For the text-containing cell, return its midpoint in (x, y) coordinate format. 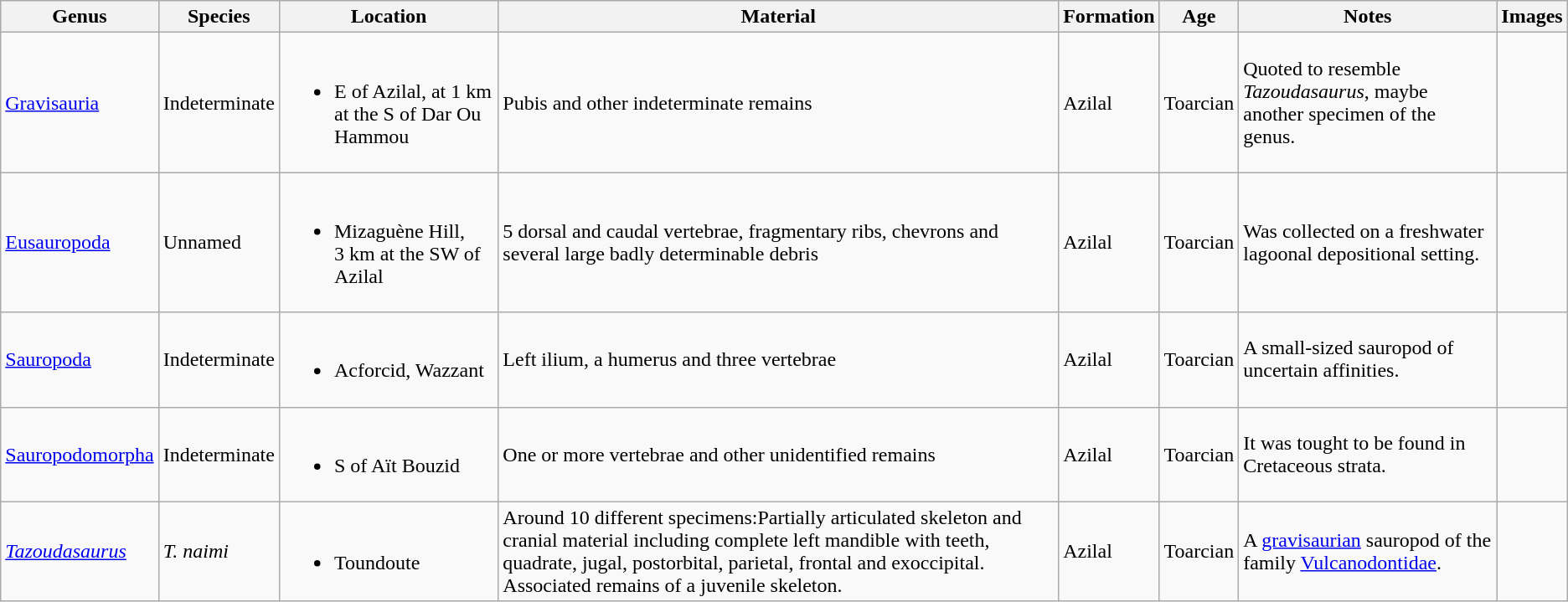
Acforcid, Wazzant (389, 360)
Location (389, 17)
Sauropoda (80, 360)
S of Aït Bouzid (389, 454)
Tazoudasaurus (80, 551)
Mizaguène Hill, 3 km at the SW of Azilal (389, 243)
A small-sized sauropod of uncertain affinities. (1368, 360)
Images (1532, 17)
Eusauropoda (80, 243)
Notes (1368, 17)
Pubis and other indeterminate remains (779, 102)
Gravisauria (80, 102)
E of Azilal, at 1 km at the S of Dar Ou Hammou (389, 102)
Genus (80, 17)
Left ilium, a humerus and three vertebrae (779, 360)
Age (1199, 17)
Material (779, 17)
It was tought to be found in Cretaceous strata. (1368, 454)
Formation (1109, 17)
Quoted to resemble Tazoudasaurus, maybe another specimen of the genus. (1368, 102)
Unnamed (219, 243)
One or more vertebrae and other unidentified remains (779, 454)
Species (219, 17)
5 dorsal and caudal vertebrae, fragmentary ribs, chevrons and several large badly determinable debris (779, 243)
A gravisaurian sauropod of the family Vulcanodontidae. (1368, 551)
Sauropodomorpha (80, 454)
Toundoute (389, 551)
T. naimi (219, 551)
Was collected on a freshwater lagoonal depositional setting. (1368, 243)
